Find where the given text appears and provide that cell's center as (x, y) coordinate. 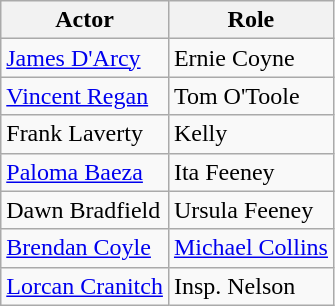
Ernie Coyne (250, 58)
Lorcan Cranitch (85, 286)
Insp. Nelson (250, 286)
Paloma Baeza (85, 172)
Vincent Regan (85, 96)
James D'Arcy (85, 58)
Actor (85, 20)
Brendan Coyle (85, 248)
Ita Feeney (250, 172)
Dawn Bradfield (85, 210)
Tom O'Toole (250, 96)
Ursula Feeney (250, 210)
Michael Collins (250, 248)
Frank Laverty (85, 134)
Role (250, 20)
Kelly (250, 134)
